Search for the cell housing the specified text and yield its [x, y] center coordinate. 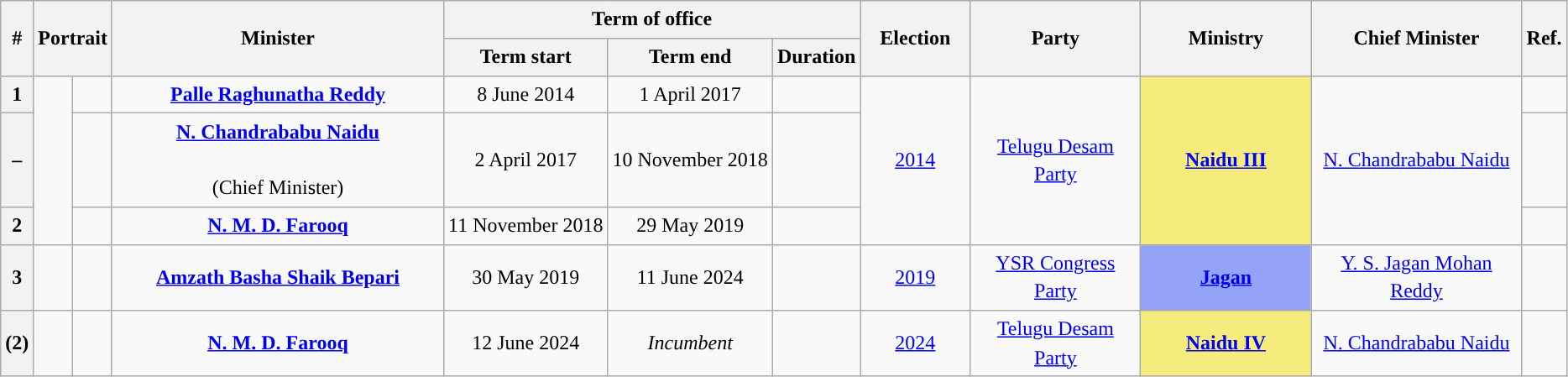
2 [17, 227]
12 June 2024 [525, 343]
Party [1056, 39]
30 May 2019 [525, 277]
11 June 2024 [690, 277]
Term start [525, 57]
Election [915, 39]
Duration [816, 57]
1 April 2017 [690, 94]
11 November 2018 [525, 227]
Term of office [652, 20]
N. Chandrababu Naidu(Chief Minister) [277, 160]
Term end [690, 57]
8 June 2014 [525, 94]
Portrait [73, 39]
# [17, 39]
10 November 2018 [690, 160]
Incumbent [690, 343]
Naidu III [1226, 160]
Ministry [1226, 39]
Chief Minister [1417, 39]
Ref. [1544, 39]
2024 [915, 343]
1 [17, 94]
Y. S. Jagan Mohan Reddy [1417, 277]
– [17, 160]
Amzath Basha Shaik Bepari [277, 277]
YSR Congress Party [1056, 277]
2014 [915, 160]
(2) [17, 343]
29 May 2019 [690, 227]
Jagan [1226, 277]
3 [17, 277]
2 April 2017 [525, 160]
Minister [277, 39]
Palle Raghunatha Reddy [277, 94]
Naidu IV [1226, 343]
2019 [915, 277]
